Pinpoint the cell where the given text exists, returning its [x, y] midpoint coordinate. 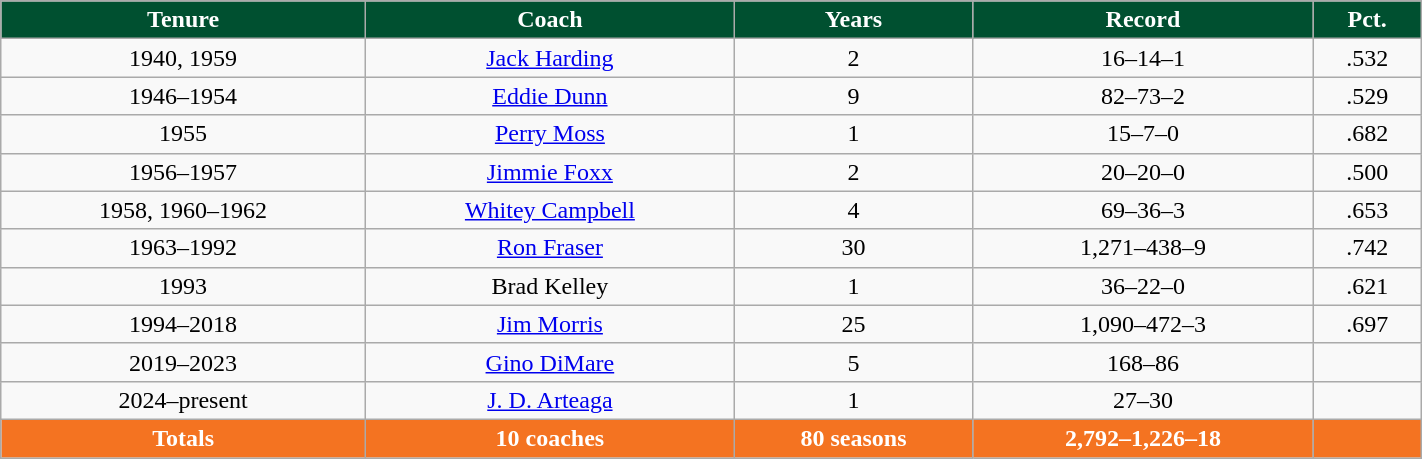
1993 [184, 286]
69–36–3 [1143, 210]
Perry Moss [550, 134]
5 [854, 362]
.653 [1367, 210]
80 seasons [854, 438]
25 [854, 324]
Gino DiMare [550, 362]
Record [1143, 20]
82–73–2 [1143, 96]
30 [854, 248]
.532 [1367, 58]
20–20–0 [1143, 172]
27–30 [1143, 400]
Jim Morris [550, 324]
Pct. [1367, 20]
.682 [1367, 134]
Jack Harding [550, 58]
15–7–0 [1143, 134]
1,271–438–9 [1143, 248]
Ron Fraser [550, 248]
1956–1957 [184, 172]
9 [854, 96]
Totals [184, 438]
36–22–0 [1143, 286]
Brad Kelley [550, 286]
1,090–472–3 [1143, 324]
1963–1992 [184, 248]
1946–1954 [184, 96]
2024–present [184, 400]
1940, 1959 [184, 58]
.621 [1367, 286]
Whitey Campbell [550, 210]
.697 [1367, 324]
Jimmie Foxx [550, 172]
Coach [550, 20]
168–86 [1143, 362]
1994–2018 [184, 324]
Tenure [184, 20]
2019–2023 [184, 362]
1958, 1960–1962 [184, 210]
.742 [1367, 248]
Years [854, 20]
10 coaches [550, 438]
.529 [1367, 96]
16–14–1 [1143, 58]
1955 [184, 134]
J. D. Arteaga [550, 400]
4 [854, 210]
.500 [1367, 172]
Eddie Dunn [550, 96]
2,792–1,226–18 [1143, 438]
